From the cell containing the given text, extract its center point as [x, y] coordinate. 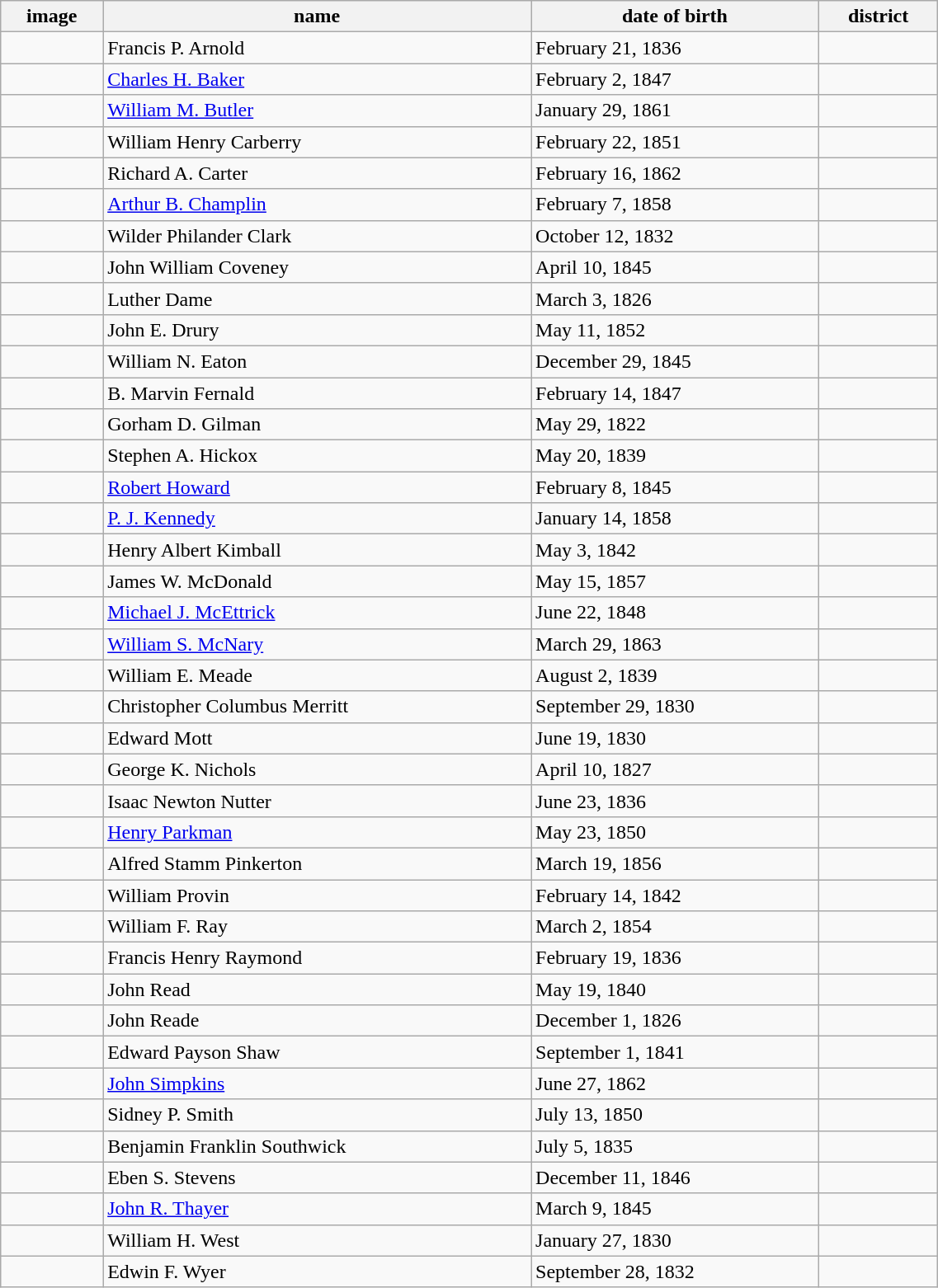
Edward Mott [317, 738]
June 23, 1836 [675, 801]
William H. West [317, 1240]
January 27, 1830 [675, 1240]
name [317, 16]
May 19, 1840 [675, 990]
February 16, 1862 [675, 173]
William E. Meade [317, 675]
September 28, 1832 [675, 1272]
March 3, 1826 [675, 298]
Charles H. Baker [317, 79]
March 19, 1856 [675, 863]
April 10, 1827 [675, 769]
image [52, 16]
William Provin [317, 895]
Francis Henry Raymond [317, 958]
February 8, 1845 [675, 487]
Wilder Philander Clark [317, 236]
Francis P. Arnold [317, 48]
March 9, 1845 [675, 1209]
October 12, 1832 [675, 236]
date of birth [675, 16]
June 19, 1830 [675, 738]
Alfred Stamm Pinkerton [317, 863]
district [878, 16]
March 2, 1854 [675, 927]
February 14, 1847 [675, 393]
May 15, 1857 [675, 581]
June 27, 1862 [675, 1084]
Henry Albert Kimball [317, 550]
Luther Dame [317, 298]
John E. Drury [317, 330]
John William Coveney [317, 267]
Stephen A. Hickox [317, 456]
Edwin F. Wyer [317, 1272]
William N. Eaton [317, 361]
Robert Howard [317, 487]
April 10, 1845 [675, 267]
Isaac Newton Nutter [317, 801]
James W. McDonald [317, 581]
Christopher Columbus Merritt [317, 707]
Gorham D. Gilman [317, 425]
July 13, 1850 [675, 1115]
September 29, 1830 [675, 707]
May 3, 1842 [675, 550]
John Reade [317, 1021]
March 29, 1863 [675, 644]
John R. Thayer [317, 1209]
December 1, 1826 [675, 1021]
Edward Payson Shaw [317, 1052]
February 14, 1842 [675, 895]
Henry Parkman [317, 832]
February 19, 1836 [675, 958]
September 1, 1841 [675, 1052]
June 22, 1848 [675, 613]
July 5, 1835 [675, 1146]
Arthur B. Champlin [317, 204]
P. J. Kennedy [317, 519]
February 22, 1851 [675, 142]
William S. McNary [317, 644]
January 14, 1858 [675, 519]
December 11, 1846 [675, 1178]
May 23, 1850 [675, 832]
May 20, 1839 [675, 456]
May 29, 1822 [675, 425]
August 2, 1839 [675, 675]
January 29, 1861 [675, 110]
Sidney P. Smith [317, 1115]
William F. Ray [317, 927]
Richard A. Carter [317, 173]
Benjamin Franklin Southwick [317, 1146]
John Simpkins [317, 1084]
February 7, 1858 [675, 204]
John Read [317, 990]
February 21, 1836 [675, 48]
B. Marvin Fernald [317, 393]
December 29, 1845 [675, 361]
William M. Butler [317, 110]
May 11, 1852 [675, 330]
Eben S. Stevens [317, 1178]
William Henry Carberry [317, 142]
February 2, 1847 [675, 79]
Michael J. McEttrick [317, 613]
George K. Nichols [317, 769]
